Identify which cell holds the provided text, then report its (x, y) central coordinate. 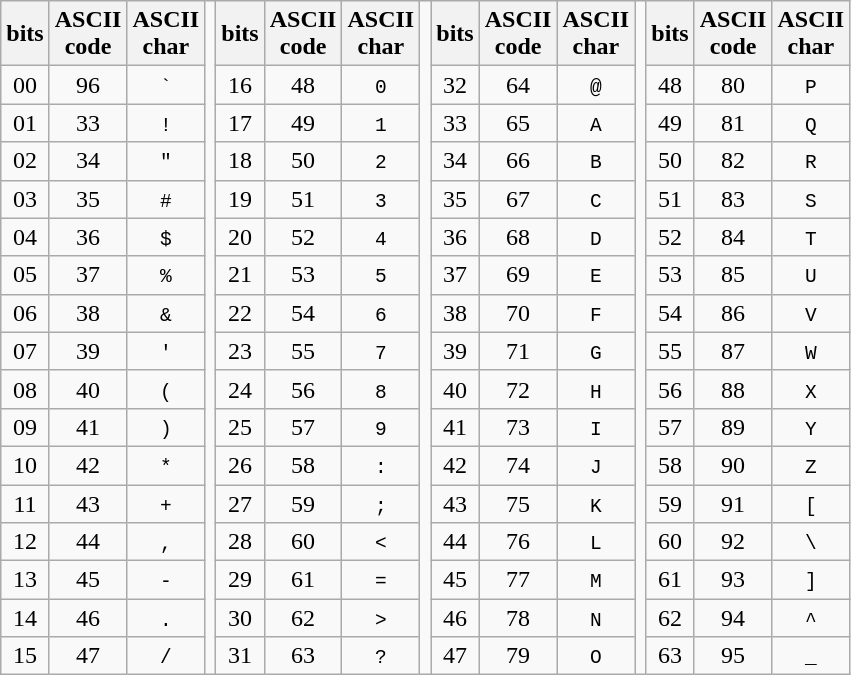
O (596, 656)
29 (240, 580)
! (166, 123)
74 (518, 465)
N (596, 618)
` (166, 85)
25 (240, 427)
28 (240, 542)
^ (811, 618)
73 (518, 427)
30 (240, 618)
2 (381, 161)
23 (240, 351)
) (166, 427)
64 (518, 85)
18 (240, 161)
09 (25, 427)
00 (25, 85)
[ (811, 503)
6 (381, 313)
15 (25, 656)
75 (518, 503)
86 (733, 313)
91 (733, 503)
77 (518, 580)
96 (88, 85)
17 (240, 123)
A (596, 123)
. (166, 618)
0 (381, 85)
7 (381, 351)
\ (811, 542)
" (166, 161)
K (596, 503)
84 (733, 237)
19 (240, 199)
83 (733, 199)
& (166, 313)
93 (733, 580)
5 (381, 275)
J (596, 465)
$ (166, 237)
T (811, 237)
85 (733, 275)
4 (381, 237)
70 (518, 313)
' (166, 351)
? (381, 656)
08 (25, 389)
20 (240, 237)
03 (25, 199)
X (811, 389)
] (811, 580)
M (596, 580)
: (381, 465)
95 (733, 656)
07 (25, 351)
26 (240, 465)
22 (240, 313)
82 (733, 161)
89 (733, 427)
> (381, 618)
21 (240, 275)
W (811, 351)
06 (25, 313)
01 (25, 123)
94 (733, 618)
1 (381, 123)
76 (518, 542)
69 (518, 275)
90 (733, 465)
R (811, 161)
Y (811, 427)
; (381, 503)
Z (811, 465)
8 (381, 389)
80 (733, 85)
9 (381, 427)
/ (166, 656)
_ (811, 656)
# (166, 199)
05 (25, 275)
D (596, 237)
81 (733, 123)
02 (25, 161)
31 (240, 656)
< (381, 542)
= (381, 580)
F (596, 313)
@ (596, 85)
( (166, 389)
S (811, 199)
79 (518, 656)
04 (25, 237)
14 (25, 618)
88 (733, 389)
P (811, 85)
87 (733, 351)
16 (240, 85)
Q (811, 123)
32 (455, 85)
B (596, 161)
92 (733, 542)
72 (518, 389)
27 (240, 503)
, (166, 542)
68 (518, 237)
L (596, 542)
11 (25, 503)
71 (518, 351)
E (596, 275)
H (596, 389)
I (596, 427)
78 (518, 618)
13 (25, 580)
65 (518, 123)
U (811, 275)
V (811, 313)
10 (25, 465)
24 (240, 389)
G (596, 351)
12 (25, 542)
* (166, 465)
3 (381, 199)
67 (518, 199)
+ (166, 503)
C (596, 199)
- (166, 580)
% (166, 275)
66 (518, 161)
